Determine the (x, y) coordinate at the center of the cell enclosing the given text.  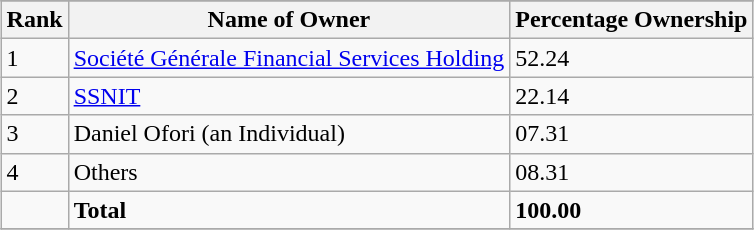
Société Générale Financial Services Holding (289, 58)
Name of Owner (289, 20)
Daniel Ofori (an Individual) (289, 134)
3 (34, 134)
07.31 (632, 134)
52.24 (632, 58)
Total (289, 210)
4 (34, 172)
100.00 (632, 210)
Rank (34, 20)
08.31 (632, 172)
Others (289, 172)
SSNIT (289, 96)
1 (34, 58)
22.14 (632, 96)
2 (34, 96)
Percentage Ownership (632, 20)
